Find where the given text appears and provide that cell's center as (X, Y) coordinate. 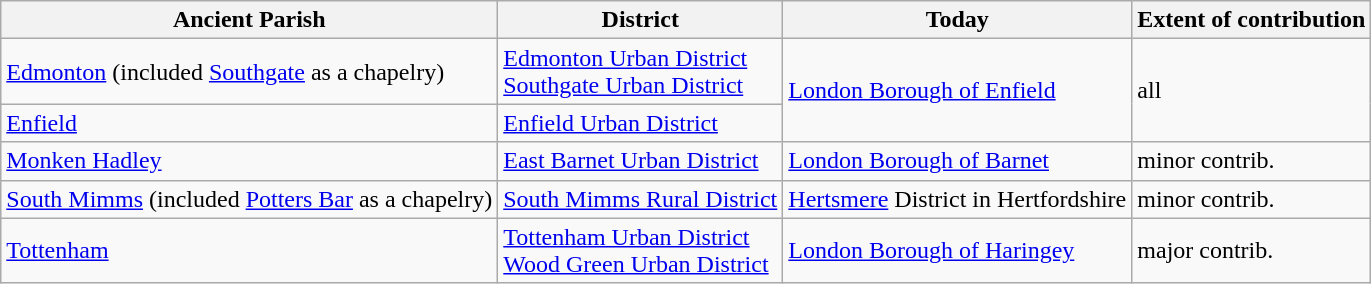
Hertsmere District in Hertfordshire (958, 199)
Extent of contribution (1252, 20)
London Borough of Barnet (958, 161)
East Barnet Urban District (640, 161)
Edmonton Urban DistrictSouthgate Urban District (640, 72)
Tottenham Urban DistrictWood Green Urban District (640, 250)
Monken Hadley (250, 161)
Today (958, 20)
London Borough of Enfield (958, 90)
Enfield Urban District (640, 123)
all (1252, 90)
South Mimms (included Potters Bar as a chapelry) (250, 199)
Tottenham (250, 250)
London Borough of Haringey (958, 250)
major contrib. (1252, 250)
District (640, 20)
Ancient Parish (250, 20)
Enfield (250, 123)
Edmonton (included Southgate as a chapelry) (250, 72)
South Mimms Rural District (640, 199)
